Determine the [x, y] coordinate at the center of the cell enclosing the given text.  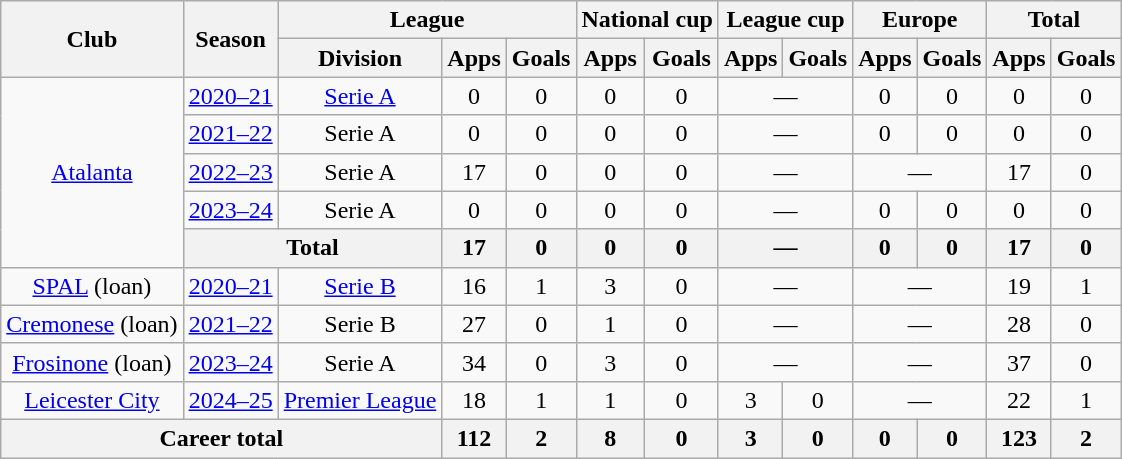
123 [1019, 438]
8 [610, 438]
Cremonese (loan) [92, 324]
19 [1019, 286]
Division [360, 58]
SPAL (loan) [92, 286]
League cup [785, 20]
2024–25 [230, 400]
34 [474, 362]
2022–23 [230, 172]
18 [474, 400]
37 [1019, 362]
Season [230, 39]
National cup [647, 20]
28 [1019, 324]
22 [1019, 400]
Club [92, 39]
Europe [920, 20]
Career total [222, 438]
League [427, 20]
Leicester City [92, 400]
16 [474, 286]
112 [474, 438]
Atalanta [92, 172]
Premier League [360, 400]
Frosinone (loan) [92, 362]
27 [474, 324]
